Scan for the cell matching the given text and deliver its (x, y) coordinate at center. 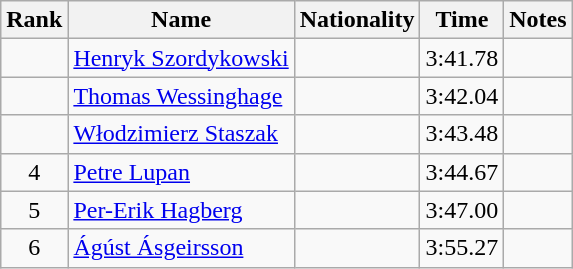
Włodzimierz Staszak (181, 134)
3:47.00 (462, 210)
Henryk Szordykowski (181, 58)
3:41.78 (462, 58)
Thomas Wessinghage (181, 96)
Nationality (357, 20)
Rank (34, 20)
Time (462, 20)
3:44.67 (462, 172)
3:55.27 (462, 248)
Notes (538, 20)
3:43.48 (462, 134)
Per-Erik Hagberg (181, 210)
Petre Lupan (181, 172)
5 (34, 210)
4 (34, 172)
Ágúst Ásgeirsson (181, 248)
Name (181, 20)
3:42.04 (462, 96)
6 (34, 248)
